Return the [X, Y] coordinate for the center point of the cell that contains the specified text.  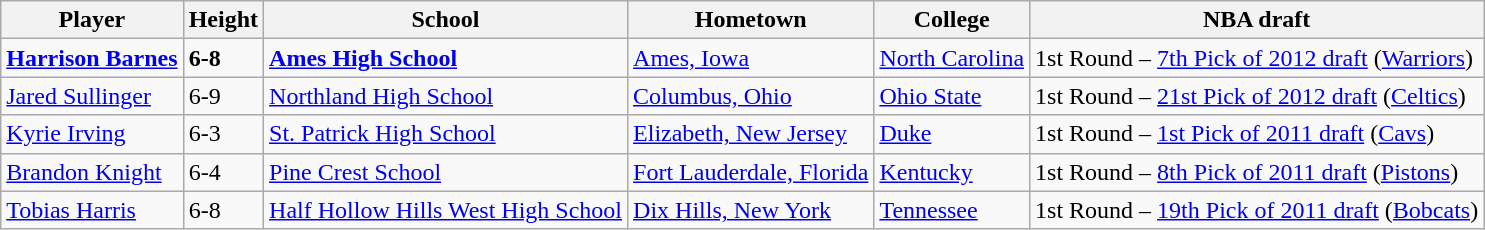
Elizabeth, New Jersey [751, 134]
College [952, 20]
Ames, Iowa [751, 58]
Ohio State [952, 96]
Northland High School [446, 96]
Height [223, 20]
Duke [952, 134]
Kyrie Irving [92, 134]
Fort Lauderdale, Florida [751, 172]
Player [92, 20]
St. Patrick High School [446, 134]
North Carolina [952, 58]
Dix Hills, New York [751, 210]
Jared Sullinger [92, 96]
1st Round – 1st Pick of 2011 draft (Cavs) [1257, 134]
Columbus, Ohio [751, 96]
6-9 [223, 96]
Kentucky [952, 172]
Harrison Barnes [92, 58]
Ames High School [446, 58]
1st Round – 21st Pick of 2012 draft (Celtics) [1257, 96]
Tobias Harris [92, 210]
Half Hollow Hills West High School [446, 210]
6-3 [223, 134]
NBA draft [1257, 20]
Tennessee [952, 210]
1st Round – 7th Pick of 2012 draft (Warriors) [1257, 58]
Brandon Knight [92, 172]
Pine Crest School [446, 172]
Hometown [751, 20]
1st Round – 8th Pick of 2011 draft (Pistons) [1257, 172]
School [446, 20]
6-4 [223, 172]
1st Round – 19th Pick of 2011 draft (Bobcats) [1257, 210]
